Locate the cell with the specified text and output its [x, y] center coordinate. 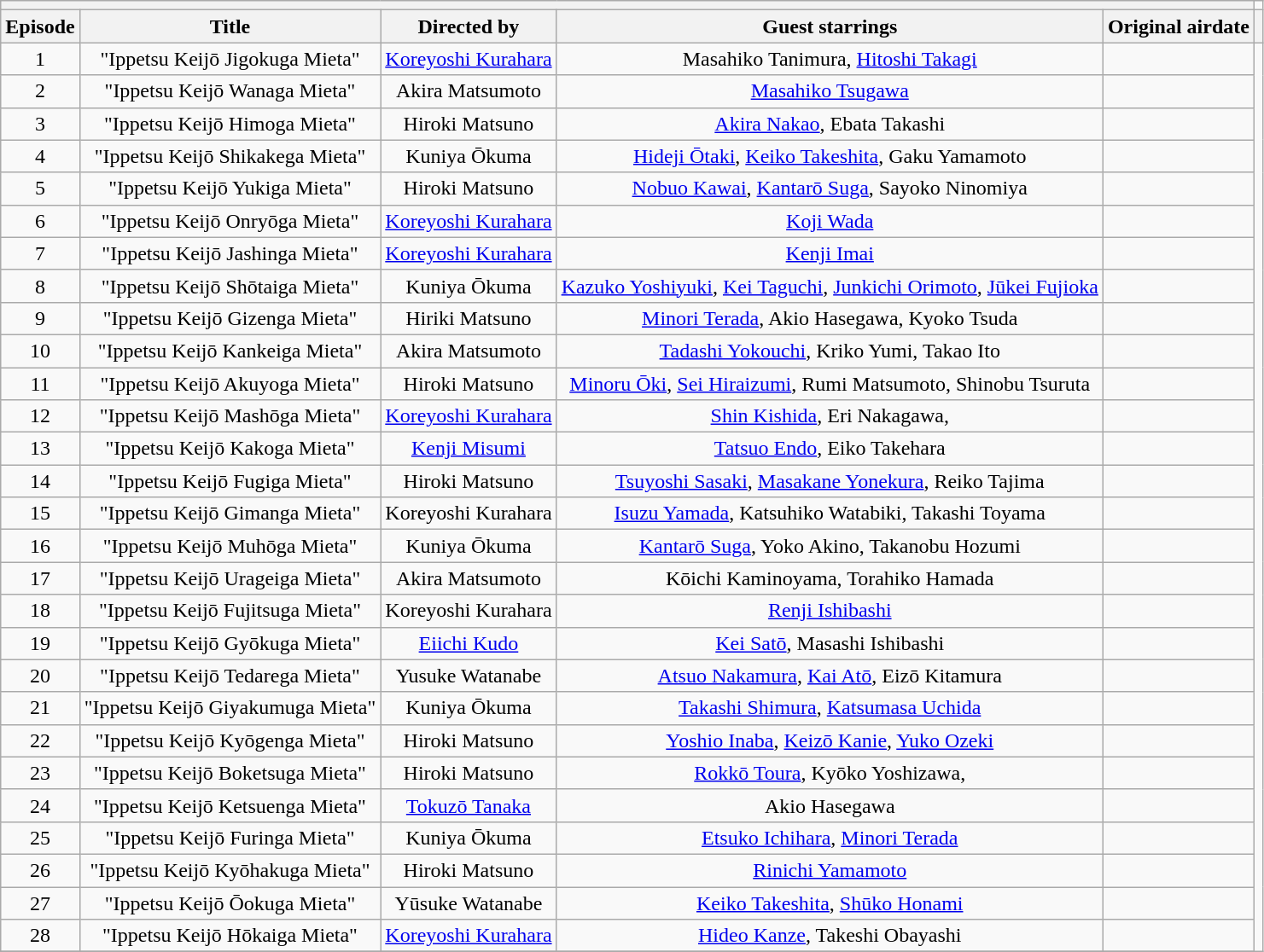
16 [40, 546]
Etsuko Ichihara, Minori Terada [830, 838]
Nobuo Kawai, Kantarō Suga, Sayoko Ninomiya [830, 189]
8 [40, 286]
"Ippetsu Keijō Onryōga Mieta" [230, 221]
Kenji Imai [830, 253]
"Ippetsu Keijō Gyōkuga Mieta" [230, 643]
Akio Hasegawa [830, 805]
Kenji Misumi [469, 449]
Guest starrings [830, 26]
"Ippetsu Keijō Furinga Mieta" [230, 838]
6 [40, 221]
27 [40, 903]
"Ippetsu Keijō Urageiga Mieta" [230, 578]
"Ippetsu Keijō Kyōgenga Mieta" [230, 740]
21 [40, 708]
Shin Kishida, Eri Nakagawa, [830, 416]
"Ippetsu Keijō Kankeiga Mieta" [230, 351]
9 [40, 318]
"Ippetsu Keijō Boketsuga Mieta" [230, 773]
"Ippetsu Keijō Yukiga Mieta" [230, 189]
"Ippetsu Keijō Wanaga Mieta" [230, 91]
20 [40, 676]
Masahiko Tanimura, Hitoshi Takagi [830, 59]
"Ippetsu Keijō Jashinga Mieta" [230, 253]
"Ippetsu Keijō Tedarega Mieta" [230, 676]
Renji Ishibashi [830, 611]
"Ippetsu Keijō Hōkaiga Mieta" [230, 936]
Kōichi Kaminoyama, Torahiko Hamada [830, 578]
"Ippetsu Keijō Jigokuga Mieta" [230, 59]
Hiriki Matsuno [469, 318]
25 [40, 838]
22 [40, 740]
Takashi Shimura, Katsumasa Uchida [830, 708]
Original airdate [1178, 26]
Directed by [469, 26]
Isuzu Yamada, Katsuhiko Watabiki, Takashi Toyama [830, 514]
"Ippetsu Keijō Kyōhakuga Mieta" [230, 870]
Masahiko Tsugawa [830, 91]
Tokuzō Tanaka [469, 805]
2 [40, 91]
11 [40, 383]
1 [40, 59]
28 [40, 936]
"Ippetsu Keijō Mashōga Mieta" [230, 416]
Episode [40, 26]
Akira Nakao, Ebata Takashi [830, 124]
Tadashi Yokouchi, Kriko Yumi, Takao Ito [830, 351]
"Ippetsu Keijō Fugiga Mieta" [230, 481]
23 [40, 773]
"Ippetsu Keijō Gimanga Mieta" [230, 514]
5 [40, 189]
24 [40, 805]
Title [230, 26]
Kei Satō, Masashi Ishibashi [830, 643]
"Ippetsu Keijō Himoga Mieta" [230, 124]
Kantarō Suga, Yoko Akino, Takanobu Hozumi [830, 546]
26 [40, 870]
Hideji Ōtaki, Keiko Takeshita, Gaku Yamamoto [830, 156]
Tatsuo Endo, Eiko Takehara [830, 449]
Minori Terada, Akio Hasegawa, Kyoko Tsuda [830, 318]
4 [40, 156]
"Ippetsu Keijō Giyakumuga Mieta" [230, 708]
"Ippetsu Keijō Gizenga Mieta" [230, 318]
"Ippetsu Keijō Shōtaiga Mieta" [230, 286]
3 [40, 124]
Hideo Kanze, Takeshi Obayashi [830, 936]
"Ippetsu Keijō Akuyoga Mieta" [230, 383]
Rokkō Toura, Kyōko Yoshizawa, [830, 773]
Atsuo Nakamura, Kai Atō, Eizō Kitamura [830, 676]
Yoshio Inaba, Keizō Kanie, Yuko Ozeki [830, 740]
"Ippetsu Keijō Ōokuga Mieta" [230, 903]
15 [40, 514]
"Ippetsu Keijō Ketsuenga Mieta" [230, 805]
"Ippetsu Keijō Fujitsuga Mieta" [230, 611]
Tsuyoshi Sasaki, Masakane Yonekura, Reiko Tajima [830, 481]
10 [40, 351]
Yūsuke Watanabe [469, 903]
"Ippetsu Keijō Muhōga Mieta" [230, 546]
17 [40, 578]
13 [40, 449]
Minoru Ōki, Sei Hiraizumi, Rumi Matsumoto, Shinobu Tsuruta [830, 383]
"Ippetsu Keijō Kakoga Mieta" [230, 449]
"Ippetsu Keijō Shikakega Mieta" [230, 156]
Yusuke Watanabe [469, 676]
7 [40, 253]
Rinichi Yamamoto [830, 870]
18 [40, 611]
Eiichi Kudo [469, 643]
Koji Wada [830, 221]
Keiko Takeshita, Shūko Honami [830, 903]
Kazuko Yoshiyuki, Kei Taguchi, Junkichi Orimoto, Jūkei Fujioka [830, 286]
14 [40, 481]
12 [40, 416]
19 [40, 643]
